Scan for the cell matching the given text and deliver its [X, Y] coordinate at center. 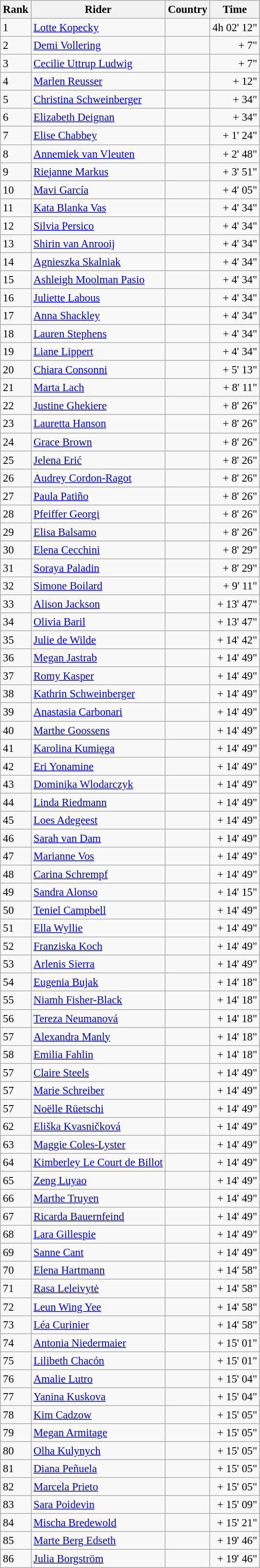
Alexandra Manly [98, 1037]
Marthe Goossens [98, 730]
71 [16, 1289]
Kim Cadzow [98, 1415]
Rank [16, 10]
Loes Adegeest [98, 820]
Kata Blanka Vas [98, 208]
25 [16, 460]
18 [16, 334]
Mischa Bredewold [98, 1523]
Lilibeth Chacón [98, 1360]
82 [16, 1487]
Julie de Wilde [98, 640]
Ashleigh Moolman Pasio [98, 280]
Eugenia Bujak [98, 982]
Léa Curinier [98, 1325]
Riejanne Markus [98, 172]
+ 9' 11" [235, 586]
Kathrin Schweinberger [98, 694]
Kimberley Le Court de Billot [98, 1163]
Elena Cecchini [98, 550]
20 [16, 370]
+ 15' 09" [235, 1505]
Ricarda Bauernfeind [98, 1217]
Olivia Baril [98, 622]
Marianne Vos [98, 856]
Simone Boilard [98, 586]
Sandra Alonso [98, 892]
Maggie Coles-Lyster [98, 1144]
Rider [98, 10]
Elisa Balsamo [98, 532]
Christina Schweinberger [98, 100]
6 [16, 117]
75 [16, 1360]
39 [16, 712]
79 [16, 1433]
56 [16, 1018]
70 [16, 1270]
Diana Peñuela [98, 1469]
Antonia Niedermaier [98, 1343]
8 [16, 154]
Leun Wing Yee [98, 1307]
Marte Berg Edseth [98, 1541]
73 [16, 1325]
Marcela Prieto [98, 1487]
Noëlle Rüetschi [98, 1108]
4 [16, 81]
Paula Patiño [98, 496]
Elise Chabbey [98, 136]
Pfeiffer Georgi [98, 514]
32 [16, 586]
54 [16, 982]
Sarah van Dam [98, 838]
64 [16, 1163]
Carina Schrempf [98, 874]
69 [16, 1253]
72 [16, 1307]
45 [16, 820]
Eri Yonamine [98, 766]
9 [16, 172]
Lara Gillespie [98, 1234]
Anna Shackley [98, 316]
Country [188, 10]
81 [16, 1469]
+ 2' 48" [235, 154]
Ella Wyllie [98, 928]
42 [16, 766]
77 [16, 1397]
41 [16, 748]
17 [16, 316]
15 [16, 280]
12 [16, 226]
1 [16, 28]
63 [16, 1144]
Linda Riedmann [98, 802]
Silvia Persico [98, 226]
30 [16, 550]
Lotte Kopecky [98, 28]
4h 02' 12" [235, 28]
Claire Steels [98, 1072]
Megan Armitage [98, 1433]
Jelena Erić [98, 460]
55 [16, 1001]
5 [16, 100]
13 [16, 244]
+ 14' 42" [235, 640]
35 [16, 640]
Annemiek van Vleuten [98, 154]
83 [16, 1505]
Sara Poidevin [98, 1505]
36 [16, 658]
Marlen Reusser [98, 81]
Juliette Labous [98, 298]
Anastasia Carbonari [98, 712]
Tereza Neumanová [98, 1018]
31 [16, 568]
29 [16, 532]
Lauren Stephens [98, 334]
Niamh Fisher-Black [98, 1001]
Marthe Truyen [98, 1199]
62 [16, 1127]
53 [16, 964]
+ 5' 13" [235, 370]
84 [16, 1523]
Amalie Lutro [98, 1379]
Emilia Fahlin [98, 1054]
52 [16, 946]
Zeng Luyao [98, 1181]
Megan Jastrab [98, 658]
Franziska Koch [98, 946]
44 [16, 802]
11 [16, 208]
14 [16, 262]
16 [16, 298]
Eliška Kvasničková [98, 1127]
Marie Schreiber [98, 1091]
Rasa Leleivytė [98, 1289]
76 [16, 1379]
27 [16, 496]
Liane Lippert [98, 352]
Time [235, 10]
34 [16, 622]
40 [16, 730]
+ 14' 15" [235, 892]
+ 15' 21" [235, 1523]
Teniel Campbell [98, 911]
Soraya Paladin [98, 568]
Justine Ghekiere [98, 406]
67 [16, 1217]
Agnieszka Skalniak [98, 262]
86 [16, 1559]
26 [16, 478]
48 [16, 874]
19 [16, 352]
51 [16, 928]
Romy Kasper [98, 676]
7 [16, 136]
Sanne Cant [98, 1253]
23 [16, 424]
33 [16, 604]
+ 3' 51" [235, 172]
+ 1' 24" [235, 136]
21 [16, 388]
74 [16, 1343]
+ 4' 05" [235, 190]
Elizabeth Deignan [98, 117]
47 [16, 856]
68 [16, 1234]
Arlenis Sierra [98, 964]
Lauretta Hanson [98, 424]
2 [16, 46]
28 [16, 514]
Grace Brown [98, 442]
80 [16, 1451]
Shirin van Anrooij [98, 244]
Demi Vollering [98, 46]
22 [16, 406]
Julia Borgström [98, 1559]
38 [16, 694]
Cecilie Uttrup Ludwig [98, 64]
3 [16, 64]
49 [16, 892]
24 [16, 442]
+ 8' 11" [235, 388]
65 [16, 1181]
10 [16, 190]
Chiara Consonni [98, 370]
Marta Lach [98, 388]
Mavi García [98, 190]
58 [16, 1054]
Audrey Cordon-Ragot [98, 478]
Karolina Kumięga [98, 748]
Dominika Wlodarczyk [98, 784]
66 [16, 1199]
46 [16, 838]
Olha Kulynych [98, 1451]
50 [16, 911]
Yanina Kuskova [98, 1397]
Alison Jackson [98, 604]
+ 12" [235, 81]
43 [16, 784]
85 [16, 1541]
78 [16, 1415]
Elena Hartmann [98, 1270]
37 [16, 676]
